For the text-containing cell, return its midpoint in [x, y] coordinate format. 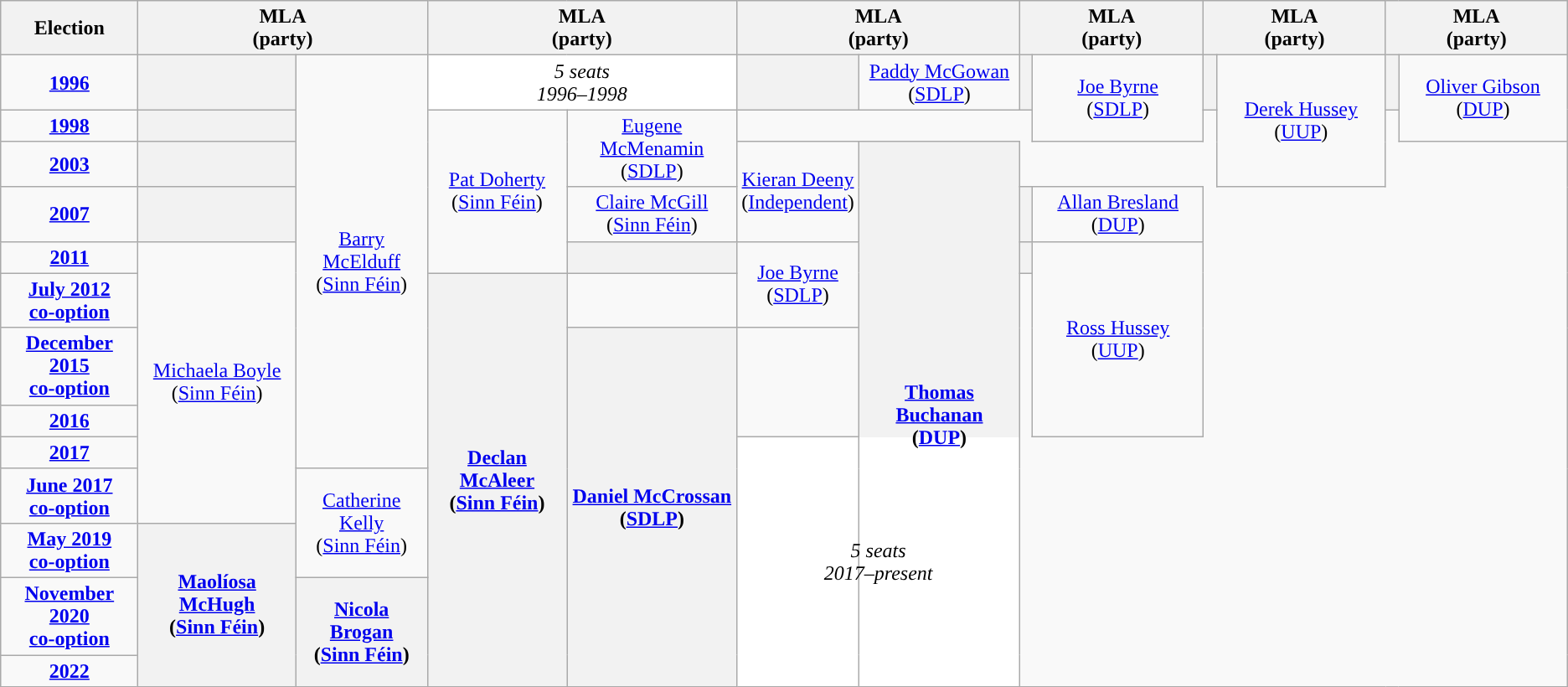
May 2019co-option [70, 550]
Maolíosa McHugh (Sinn Féin) [217, 605]
Thomas Buchanan(DUP) [939, 414]
Allan Bresland(DUP) [1118, 214]
Oliver Gibson(DUP) [1483, 99]
5 seats2017–present [879, 561]
2017 [70, 452]
Derek Hussey(UUP) [1302, 121]
Pat Doherty(Sinn Féin) [498, 191]
June 2017co-option [70, 496]
December 2015co-option [70, 366]
Kieran Deeny(Independent) [798, 191]
1996 [70, 82]
1998 [70, 126]
2003 [70, 164]
2011 [70, 257]
Ross Hussey(UUP) [1118, 338]
July 2012co-option [70, 300]
Claire McGill(Sinn Féin) [652, 214]
5 seats1996–1998 [582, 82]
Election [70, 28]
Paddy McGowan(SDLP) [939, 82]
Eugene McMenamin(SDLP) [652, 148]
Catherine Kelly (Sinn Féin) [362, 523]
Declan McAleer(Sinn Féin) [498, 480]
November 2020co-option [70, 616]
2007 [70, 214]
Daniel McCrossan (SDLP) [652, 507]
Barry McElduff(Sinn Féin) [362, 262]
2016 [70, 421]
Nicola Brogan (Sinn Féin) [362, 632]
Michaela Boyle(Sinn Féin) [217, 382]
2022 [70, 671]
